Scan for the cell matching the given text and deliver its [X, Y] coordinate at center. 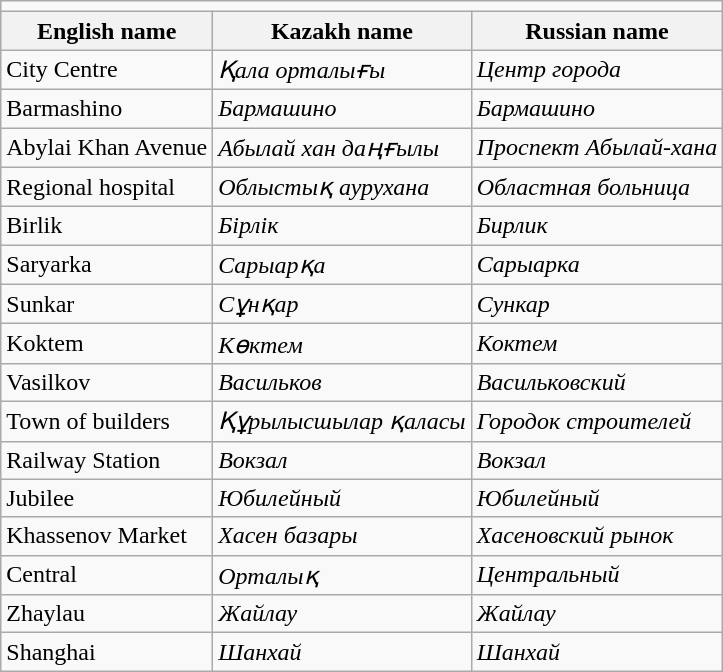
Khassenov Market [107, 536]
Barmashino [107, 108]
Сұнқар [342, 304]
Kazakh name [342, 31]
Railway Station [107, 460]
Сункар [597, 304]
Центральный [597, 575]
Областная больница [597, 187]
English name [107, 31]
Васильковский [597, 382]
Сарыарқа [342, 265]
Shanghai [107, 652]
Sunkar [107, 304]
Jubilee [107, 498]
Vasilkov [107, 382]
Birlik [107, 226]
Бирлик [597, 226]
Проспект Абылай-хана [597, 148]
Zhaylau [107, 614]
Абылай хан даңғылы [342, 148]
Центр города [597, 70]
Көктем [342, 344]
Abylai Khan Avenue [107, 148]
Облыстық аурухана [342, 187]
Central [107, 575]
Saryarka [107, 265]
Russian name [597, 31]
Қала орталығы [342, 70]
Koktem [107, 344]
City Centre [107, 70]
Орталық [342, 575]
Town of builders [107, 421]
Сарыарка [597, 265]
Хасен базары [342, 536]
Хасеновский рынок [597, 536]
Васильков [342, 382]
Коктем [597, 344]
Бірлік [342, 226]
Regional hospital [107, 187]
Құрылысшылар қаласы [342, 421]
Городок строителей [597, 421]
